Locate the cell with the specified text and output its [X, Y] center coordinate. 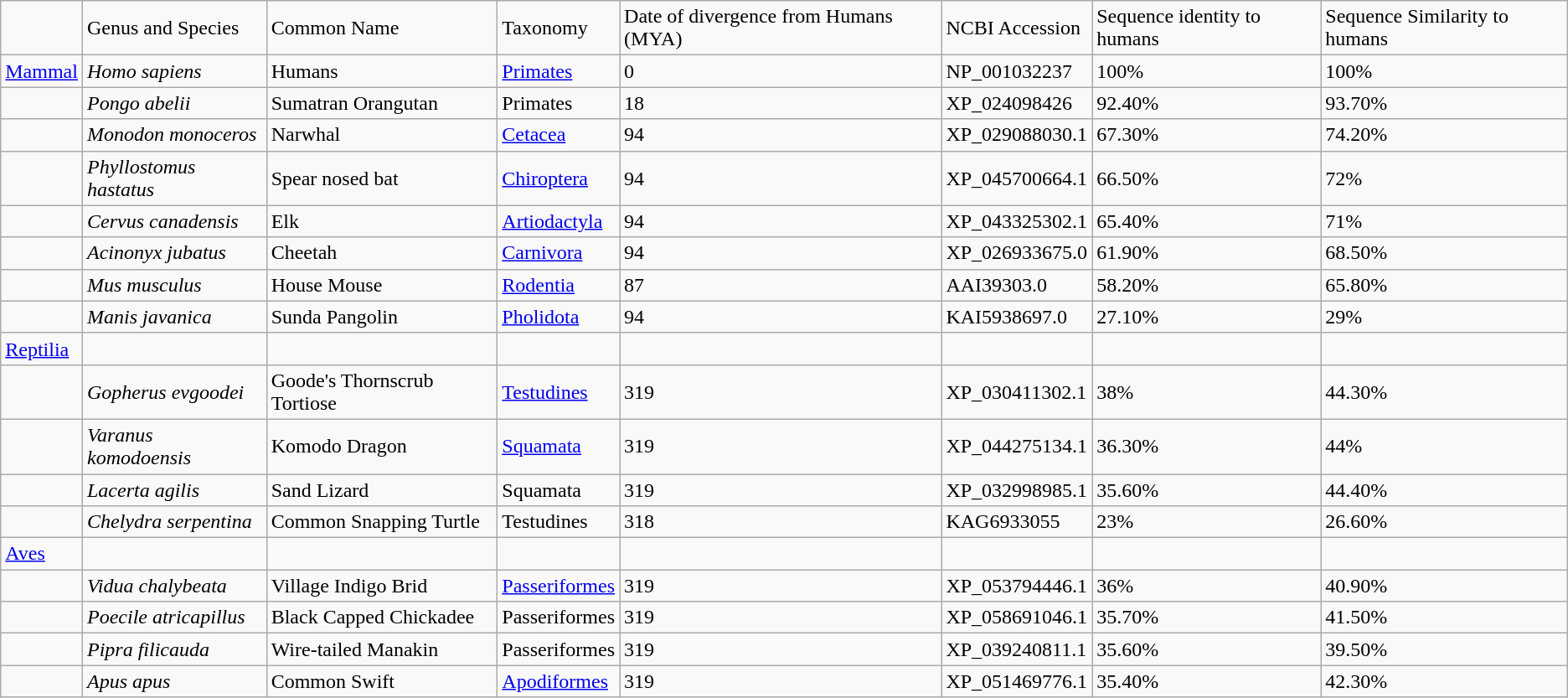
KAG6933055 [1017, 522]
Common Snapping Turtle [382, 522]
Aves [42, 554]
39.50% [1444, 649]
Chelydra serpentina [174, 522]
Monodon monoceros [174, 135]
XP_053794446.1 [1017, 586]
Cheetah [382, 253]
KAI5938697.0 [1017, 317]
38% [1206, 392]
Carnivora [559, 253]
36% [1206, 586]
Varanus komodoensis [174, 446]
XP_029088030.1 [1017, 135]
Narwhal [382, 135]
Village Indigo Brid [382, 586]
27.10% [1206, 317]
72% [1444, 178]
87 [781, 285]
XP_030411302.1 [1017, 392]
44.40% [1444, 490]
NP_001032237 [1017, 71]
Manis javanica [174, 317]
Wire-tailed Manakin [382, 649]
Taxonomy [559, 28]
Komodo Dragon [382, 446]
0 [781, 71]
44% [1444, 446]
XP_026933675.0 [1017, 253]
House Mouse [382, 285]
Pongo abelii [174, 103]
Cetacea [559, 135]
44.30% [1444, 392]
Sumatran Orangutan [382, 103]
65.80% [1444, 285]
Rodentia [559, 285]
318 [781, 522]
58.20% [1206, 285]
Cervus canadensis [174, 221]
Common Name [382, 28]
Pipra filicauda [174, 649]
Lacerta agilis [174, 490]
29% [1444, 317]
Phyllostomus hastatus [174, 178]
36.30% [1206, 446]
XP_044275134.1 [1017, 446]
Reptilia [42, 349]
Date of divergence from Humans (MYA) [781, 28]
Chiroptera [559, 178]
41.50% [1444, 618]
35.70% [1206, 618]
XP_024098426 [1017, 103]
66.50% [1206, 178]
40.90% [1444, 586]
Homo sapiens [174, 71]
93.70% [1444, 103]
XP_043325302.1 [1017, 221]
Common Swift [382, 681]
42.30% [1444, 681]
65.40% [1206, 221]
Poecile atricapillus [174, 618]
26.60% [1444, 522]
XP_032998985.1 [1017, 490]
Genus and Species [174, 28]
Goode's Thornscrub Tortiose [382, 392]
Mus musculus [174, 285]
Apodiformes [559, 681]
92.40% [1206, 103]
Vidua chalybeata [174, 586]
Apus apus [174, 681]
Humans [382, 71]
Artiodactyla [559, 221]
XP_039240811.1 [1017, 649]
XP_058691046.1 [1017, 618]
Black Capped Chickadee [382, 618]
74.20% [1444, 135]
71% [1444, 221]
NCBI Accession [1017, 28]
67.30% [1206, 135]
Mammal [42, 71]
Sand Lizard [382, 490]
23% [1206, 522]
18 [781, 103]
XP_045700664.1 [1017, 178]
61.90% [1206, 253]
AAI39303.0 [1017, 285]
Gopherus evgoodei [174, 392]
Pholidota [559, 317]
Spear nosed bat [382, 178]
Sequence Similarity to humans [1444, 28]
Elk [382, 221]
68.50% [1444, 253]
35.40% [1206, 681]
Sequence identity to humans [1206, 28]
Sunda Pangolin [382, 317]
Acinonyx jubatus [174, 253]
XP_051469776.1 [1017, 681]
